Find where the given text appears and provide that cell's center as (x, y) coordinate. 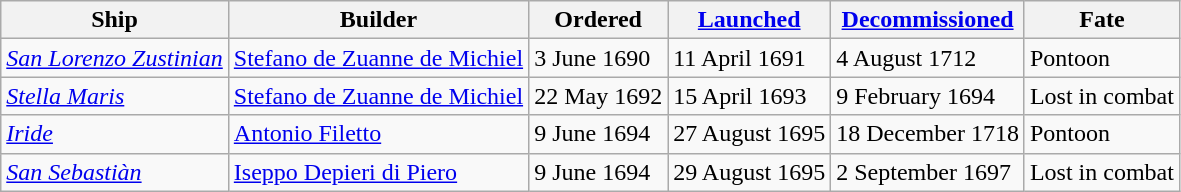
Decommissioned (928, 20)
Launched (750, 20)
11 April 1691 (750, 58)
San Sebastiàn (115, 172)
Stella Maris (115, 96)
Iseppo Depieri di Piero (378, 172)
22 May 1692 (598, 96)
Iride (115, 134)
San Lorenzo Zustinian (115, 58)
Builder (378, 20)
Ship (115, 20)
27 August 1695 (750, 134)
4 August 1712 (928, 58)
Ordered (598, 20)
15 April 1693 (750, 96)
18 December 1718 (928, 134)
Antonio Filetto (378, 134)
2 September 1697 (928, 172)
3 June 1690 (598, 58)
9 February 1694 (928, 96)
29 August 1695 (750, 172)
Fate (1102, 20)
